Provide the (x, y) coordinate of the cell's center where the given text is located.  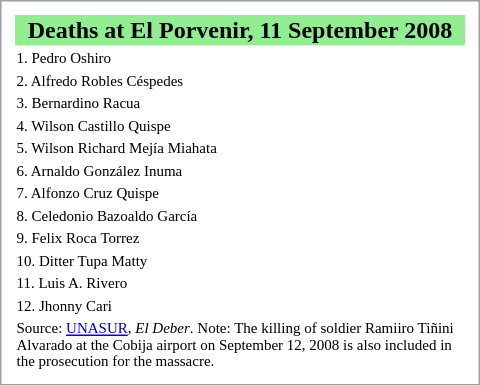
7. Alfonzo Cruz Quispe (240, 193)
6. Arnaldo González Inuma (240, 170)
Deaths at El Porvenir, 11 September 2008 (240, 30)
3. Bernardino Racua (240, 103)
8. Celedonio Bazoaldo García (240, 216)
2. Alfredo Robles Céspedes (240, 80)
5. Wilson Richard Mejía Miahata (240, 148)
11. Luis A. Rivero (240, 283)
9. Felix Roca Torrez (240, 238)
10. Ditter Tupa Matty (240, 260)
1. Pedro Oshiro (240, 58)
4. Wilson Castillo Quispe (240, 126)
12. Jhonny Cari (240, 306)
